Return the [X, Y] coordinate for the center point of the cell that contains the specified text.  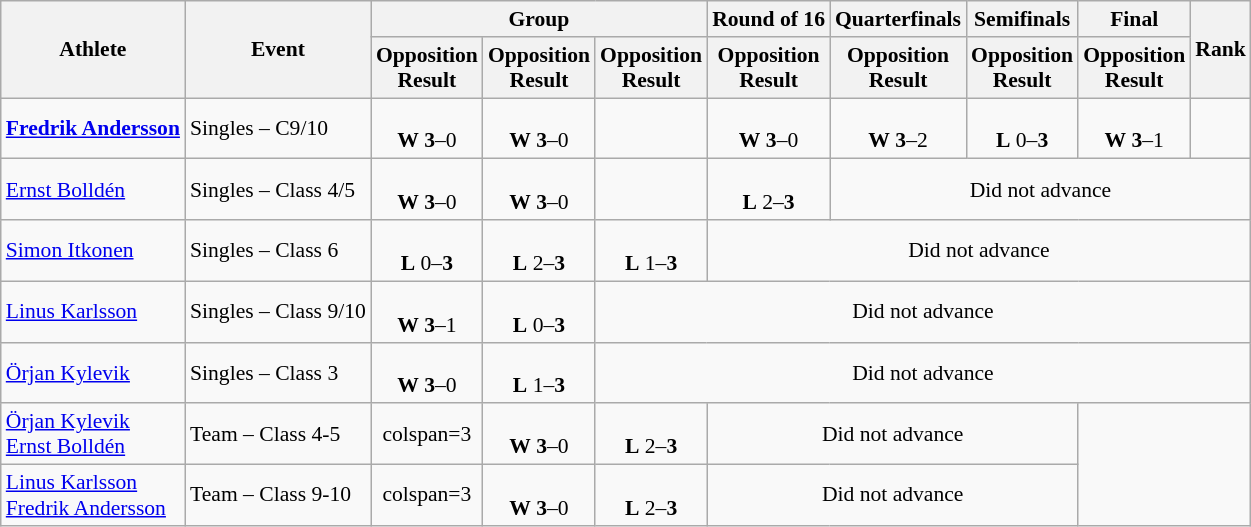
Event [278, 50]
Rank [1220, 50]
Singles – Class 6 [278, 250]
Quarterfinals [898, 19]
Örjan KylevikErnst Bolldén [93, 434]
Ernst Bolldén [93, 190]
Fredrik Andersson [93, 128]
Singles – Class 3 [278, 372]
Final [1134, 19]
Round of 16 [768, 19]
Group [539, 19]
Semifinals [1022, 19]
Team – Class 4-5 [278, 434]
Team – Class 9-10 [278, 496]
W 3–2 [898, 128]
Singles – C9/10 [278, 128]
Simon Itkonen [93, 250]
Singles – Class 4/5 [278, 190]
Linus Karlsson [93, 312]
Athlete [93, 50]
Örjan Kylevik [93, 372]
Singles – Class 9/10 [278, 312]
Linus KarlssonFredrik Andersson [93, 496]
